Return [X, Y] of the center of cell containing provided text 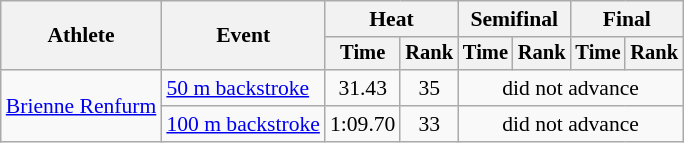
35 [429, 88]
Brienne Renfurm [82, 106]
33 [429, 124]
31.43 [362, 88]
Heat [392, 19]
100 m backstroke [243, 124]
Final [627, 19]
Semifinal [514, 19]
1:09.70 [362, 124]
Event [243, 36]
Athlete [82, 36]
50 m backstroke [243, 88]
